Locate the cell with the specified text and output its [x, y] center coordinate. 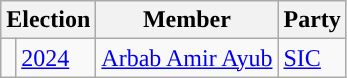
Election [48, 20]
Arbab Amir Ayub [187, 58]
2024 [56, 58]
Member [187, 20]
SIC [312, 58]
Party [312, 20]
